Identify which cell holds the provided text, then report its [X, Y] central coordinate. 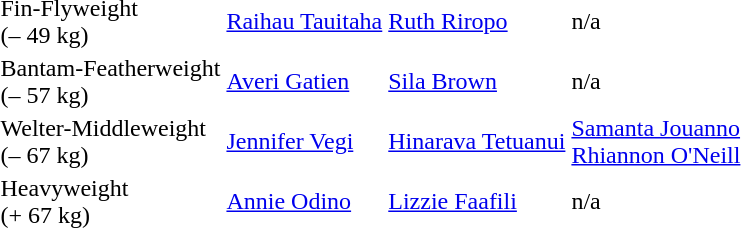
Sila Brown [477, 82]
Hinarava Tetuanui [477, 142]
Averi Gatien [304, 82]
Jennifer Vegi [304, 142]
